Determine the [x, y] coordinate at the center of the cell enclosing the given text.  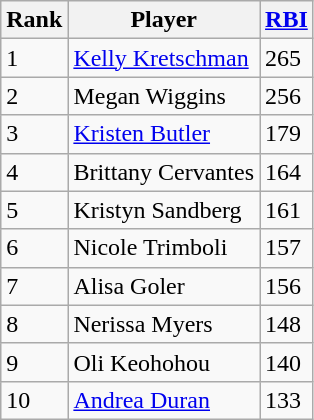
7 [34, 286]
179 [287, 134]
Kristyn Sandberg [164, 210]
161 [287, 210]
156 [287, 286]
164 [287, 172]
Brittany Cervantes [164, 172]
8 [34, 324]
10 [34, 400]
Nicole Trimboli [164, 248]
Rank [34, 20]
Andrea Duran [164, 400]
Player [164, 20]
9 [34, 362]
2 [34, 96]
4 [34, 172]
5 [34, 210]
Oli Keohohou [164, 362]
133 [287, 400]
Kristen Butler [164, 134]
Alisa Goler [164, 286]
Nerissa Myers [164, 324]
Megan Wiggins [164, 96]
1 [34, 58]
265 [287, 58]
3 [34, 134]
256 [287, 96]
140 [287, 362]
Kelly Kretschman [164, 58]
RBI [287, 20]
6 [34, 248]
148 [287, 324]
157 [287, 248]
